Return the [x, y] coordinate for the center point of the cell that contains the specified text.  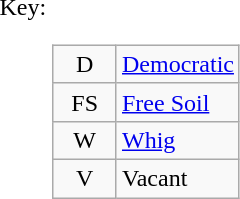
Democratic [178, 64]
D [85, 64]
Vacant [178, 178]
FS [85, 102]
Whig [178, 140]
W [85, 140]
V [85, 178]
Free Soil [178, 102]
